From the cell containing the given text, extract its center point as [X, Y] coordinate. 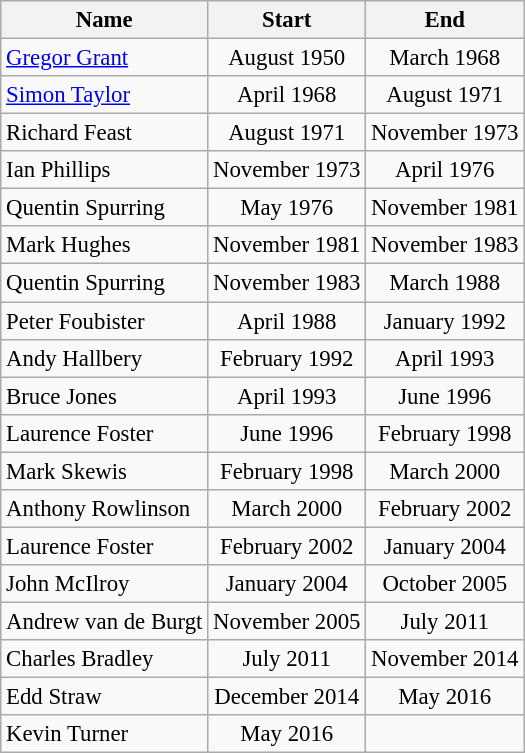
October 2005 [445, 584]
Mark Skewis [104, 471]
Andy Hallbery [104, 358]
Simon Taylor [104, 95]
Ian Phillips [104, 170]
August 1950 [287, 58]
Gregor Grant [104, 58]
March 1988 [445, 283]
November 2014 [445, 659]
Edd Straw [104, 697]
March 1968 [445, 58]
Charles Bradley [104, 659]
Anthony Rowlinson [104, 509]
Andrew van de Burgt [104, 621]
Peter Foubister [104, 321]
November 2005 [287, 621]
Richard Feast [104, 133]
January 1992 [445, 321]
December 2014 [287, 697]
April 1988 [287, 321]
End [445, 20]
Kevin Turner [104, 734]
John McIlroy [104, 584]
May 1976 [287, 208]
Bruce Jones [104, 396]
Mark Hughes [104, 245]
February 1992 [287, 358]
April 1968 [287, 95]
Start [287, 20]
Name [104, 20]
April 1976 [445, 170]
